Return the [X, Y] coordinate for the center point of the cell that contains the specified text.  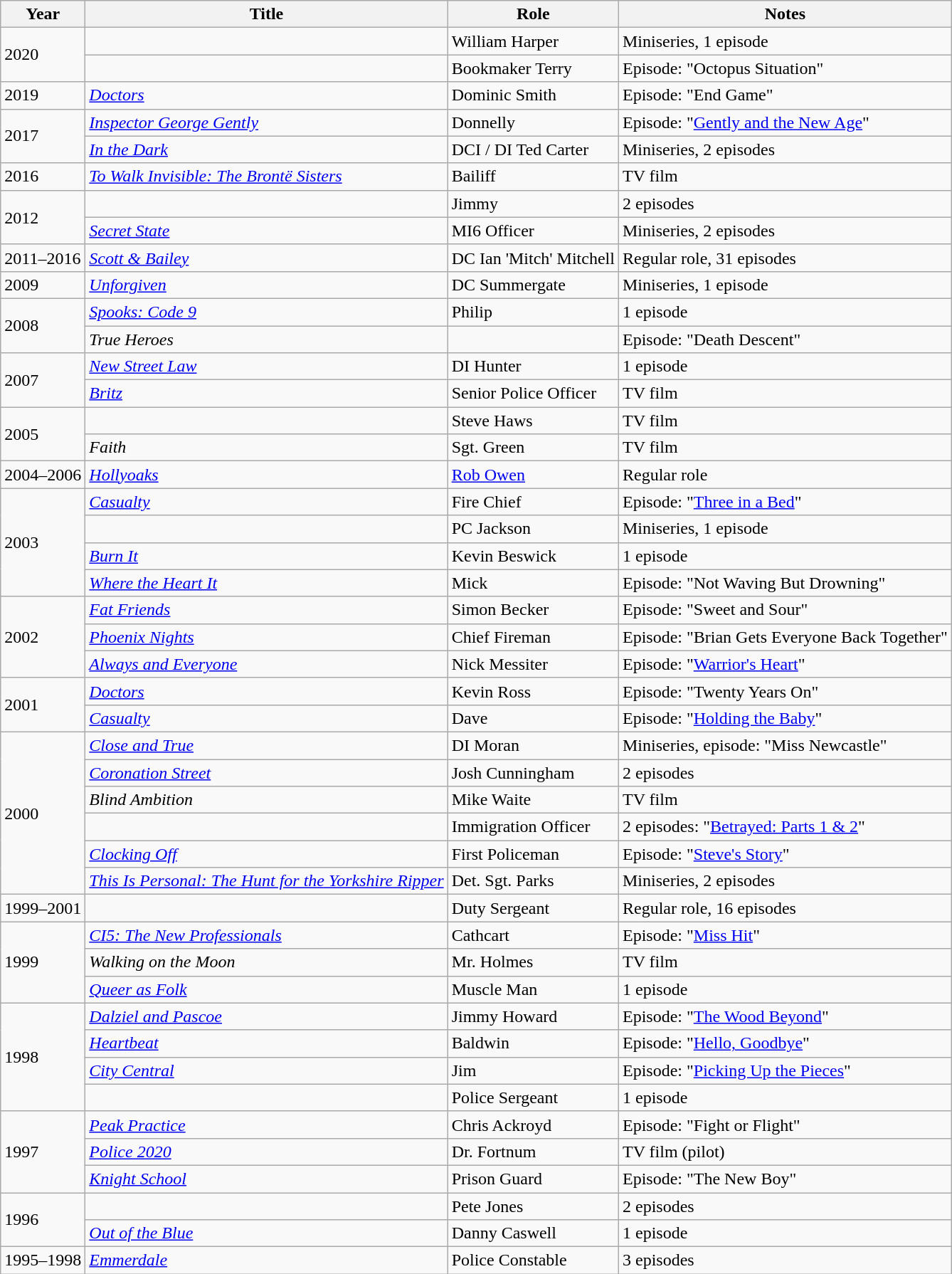
2000 [43, 813]
Coronation Street [266, 772]
Episode: "Fight or Flight" [785, 1125]
Dr. Fortnum [533, 1152]
Nick Messiter [533, 664]
Peak Practice [266, 1125]
Episode: "Not Waving But Drowning" [785, 583]
Episode: "The Wood Beyond" [785, 1016]
2016 [43, 177]
Episode: "Hello, Goodbye" [785, 1043]
Queer as Folk [266, 989]
Sgt. Green [533, 448]
Duty Sergeant [533, 908]
Regular role [785, 475]
Simon Becker [533, 610]
2002 [43, 637]
True Heroes [266, 339]
Jim [533, 1070]
Miniseries, episode: "Miss Newcastle" [785, 745]
Det. Sgt. Parks [533, 881]
CI5: The New Professionals [266, 935]
Heartbeat [266, 1043]
2019 [43, 95]
Episode: "The New Boy" [785, 1179]
2001 [43, 705]
Bookmaker Terry [533, 68]
William Harper [533, 41]
PC Jackson [533, 529]
Unforgiven [266, 285]
Police Sergeant [533, 1097]
1999–2001 [43, 908]
Where the Heart It [266, 583]
2020 [43, 55]
Police Constable [533, 1260]
Jimmy [533, 204]
Donnelly [533, 122]
2011–2016 [43, 258]
In the Dark [266, 149]
Episode: "Gently and the New Age" [785, 122]
Mike Waite [533, 800]
Regular role, 16 episodes [785, 908]
DC Summergate [533, 285]
2012 [43, 217]
Fat Friends [266, 610]
This Is Personal: The Hunt for the Yorkshire Ripper [266, 881]
Regular role, 31 episodes [785, 258]
2004–2006 [43, 475]
3 episodes [785, 1260]
Danny Caswell [533, 1233]
Kevin Ross [533, 691]
2005 [43, 434]
Year [43, 14]
Clocking Off [266, 854]
Dominic Smith [533, 95]
Faith [266, 448]
Episode: "Three in a Bed" [785, 502]
Out of the Blue [266, 1233]
DC Ian 'Mitch' Mitchell [533, 258]
2007 [43, 380]
Close and True [266, 745]
Hollyoaks [266, 475]
Spooks: Code 9 [266, 312]
Knight School [266, 1179]
Episode: "End Game" [785, 95]
Senior Police Officer [533, 394]
Muscle Man [533, 989]
Episode: "Picking Up the Pieces" [785, 1070]
DI Hunter [533, 367]
2003 [43, 542]
Episode: "Sweet and Sour" [785, 610]
DI Moran [533, 745]
Episode: "Warrior's Heart" [785, 664]
Episode: "Brian Gets Everyone Back Together" [785, 637]
TV film (pilot) [785, 1152]
Police 2020 [266, 1152]
Episode: "Twenty Years On" [785, 691]
Blind Ambition [266, 800]
Josh Cunningham [533, 772]
Philip [533, 312]
Always and Everyone [266, 664]
MI6 Officer [533, 231]
Dave [533, 718]
Kevin Beswick [533, 556]
Pete Jones [533, 1206]
Dalziel and Pascoe [266, 1016]
Mr. Holmes [533, 962]
Cathcart [533, 935]
Title [266, 14]
Fire Chief [533, 502]
Episode: "Miss Hit" [785, 935]
2009 [43, 285]
Chris Ackroyd [533, 1125]
2017 [43, 136]
Burn It [266, 556]
To Walk Invisible: The Brontë Sisters [266, 177]
City Central [266, 1070]
Notes [785, 14]
Rob Owen [533, 475]
Immigration Officer [533, 827]
2 episodes: "Betrayed: Parts 1 & 2" [785, 827]
2008 [43, 325]
Mick [533, 583]
Phoenix Nights [266, 637]
Bailiff [533, 177]
Chief Fireman [533, 637]
Inspector George Gently [266, 122]
First Policeman [533, 854]
Jimmy Howard [533, 1016]
Episode: "Octopus Situation" [785, 68]
Steve Haws [533, 421]
New Street Law [266, 367]
Baldwin [533, 1043]
Episode: "Holding the Baby" [785, 718]
Scott & Bailey [266, 258]
Role [533, 14]
1998 [43, 1057]
1997 [43, 1152]
1996 [43, 1220]
Britz [266, 394]
Emmerdale [266, 1260]
Episode: "Death Descent" [785, 339]
Secret State [266, 231]
1999 [43, 962]
DCI / DI Ted Carter [533, 149]
Walking on the Moon [266, 962]
1995–1998 [43, 1260]
Prison Guard [533, 1179]
Episode: "Steve's Story" [785, 854]
